Return [x, y] of the center of cell containing provided text 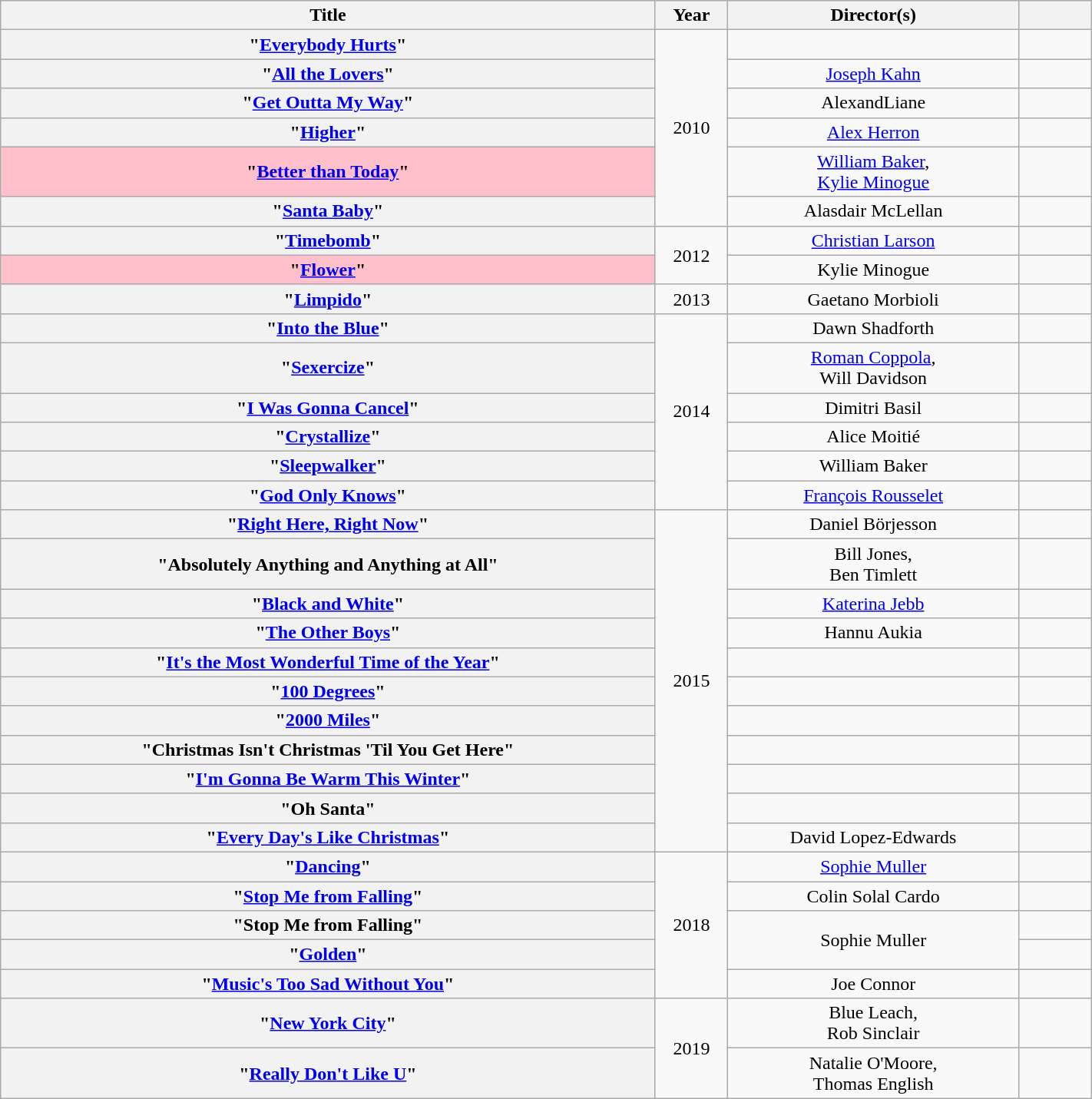
Alasdair McLellan [874, 211]
"100 Degrees" [328, 691]
2014 [691, 412]
"Black and White" [328, 604]
Christian Larson [874, 240]
Natalie O'Moore,Thomas English [874, 1074]
"2000 Miles" [328, 720]
"The Other Boys" [328, 633]
"Into the Blue" [328, 328]
"Christmas Isn't Christmas 'Til You Get Here" [328, 750]
Director(s) [874, 15]
Joe Connor [874, 984]
Kylie Minogue [874, 270]
"Limpido" [328, 299]
"Music's Too Sad Without You" [328, 984]
David Lopez-Edwards [874, 837]
Katerina Jebb [874, 604]
"Get Outta My Way" [328, 103]
"Absolutely Anything and Anything at All" [328, 564]
Dawn Shadforth [874, 328]
"Better than Today" [328, 172]
Joseph Kahn [874, 74]
"Golden" [328, 955]
AlexandLiane [874, 103]
2019 [691, 1048]
"Santa Baby" [328, 211]
"All the Lovers" [328, 74]
William Baker,Kylie Minogue [874, 172]
"I Was Gonna Cancel" [328, 408]
Gaetano Morbioli [874, 299]
"Sleepwalker" [328, 466]
"It's the Most Wonderful Time of the Year" [328, 662]
Alice Moitié [874, 437]
"Timebomb" [328, 240]
"Higher" [328, 132]
"I'm Gonna Be Warm This Winter" [328, 779]
Title [328, 15]
2015 [691, 681]
"Dancing" [328, 866]
2013 [691, 299]
Year [691, 15]
François Rousselet [874, 495]
Colin Solal Cardo [874, 896]
2012 [691, 255]
"New York City" [328, 1023]
"God Only Knows" [328, 495]
2010 [691, 127]
Dimitri Basil [874, 408]
Roman Coppola,Will Davidson [874, 367]
Daniel Börjesson [874, 525]
Alex Herron [874, 132]
"Right Here, Right Now" [328, 525]
Bill Jones,Ben Timlett [874, 564]
2018 [691, 925]
"Sexercize" [328, 367]
"Everybody Hurts" [328, 45]
"Oh Santa" [328, 808]
"Every Day's Like Christmas" [328, 837]
"Crystallize" [328, 437]
Hannu Aukia [874, 633]
"Flower" [328, 270]
William Baker [874, 466]
Blue Leach,Rob Sinclair [874, 1023]
"Really Don't Like U" [328, 1074]
